Return [X, Y] of the center of cell containing provided text 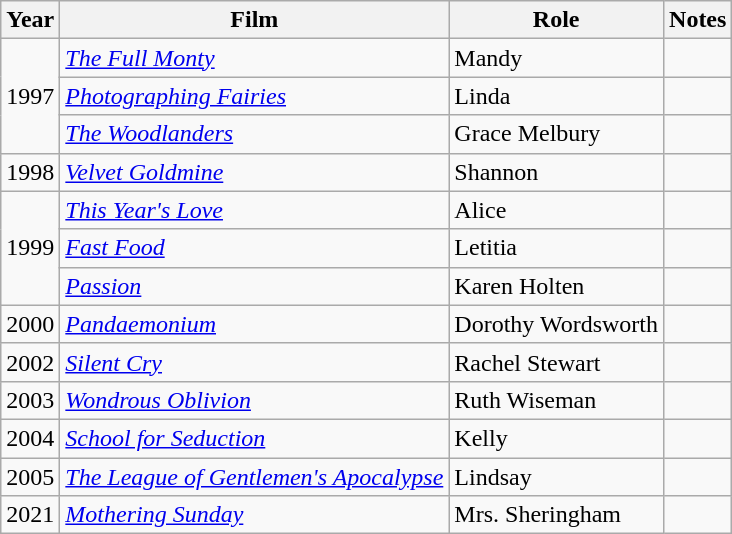
2002 [30, 362]
Dorothy Wordsworth [556, 324]
2000 [30, 324]
Alice [556, 210]
The Full Monty [254, 58]
2004 [30, 438]
Fast Food [254, 248]
1999 [30, 248]
Lindsay [556, 477]
Wondrous Oblivion [254, 400]
Letitia [556, 248]
Photographing Fairies [254, 96]
The League of Gentlemen's Apocalypse [254, 477]
Mrs. Sheringham [556, 515]
1997 [30, 96]
Linda [556, 96]
Mandy [556, 58]
Year [30, 20]
2003 [30, 400]
Notes [698, 20]
Rachel Stewart [556, 362]
Karen Holten [556, 286]
Film [254, 20]
Kelly [556, 438]
This Year's Love [254, 210]
Ruth Wiseman [556, 400]
Mothering Sunday [254, 515]
2005 [30, 477]
1998 [30, 172]
Role [556, 20]
Pandaemonium [254, 324]
Grace Melbury [556, 134]
Velvet Goldmine [254, 172]
Passion [254, 286]
School for Seduction [254, 438]
2021 [30, 515]
Silent Cry [254, 362]
The Woodlanders [254, 134]
Shannon [556, 172]
